Provide the [X, Y] coordinate of the cell's center where the given text is located.  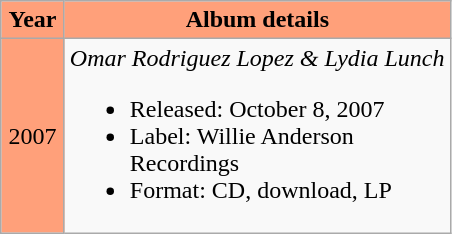
2007 [33, 136]
Year [33, 20]
Omar Rodriguez Lopez & Lydia LunchReleased: October 8, 2007Label: Willie Anderson RecordingsFormat: CD, download, LP [257, 136]
Album details [257, 20]
